Return the (x, y) coordinate for the center point of the cell that contains the specified text.  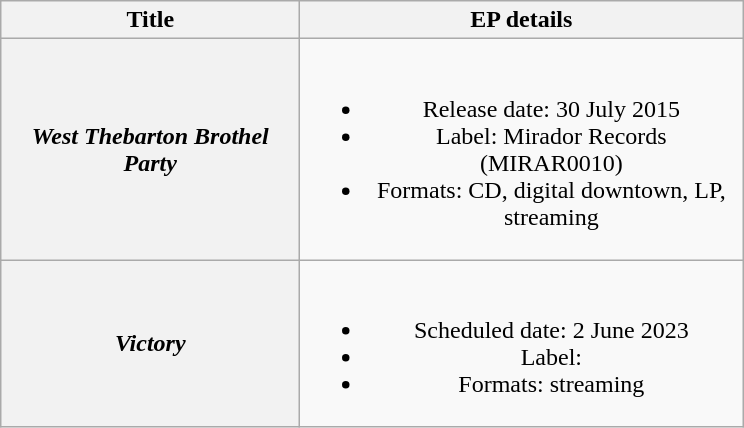
Title (150, 20)
Release date: 30 July 2015Label: Mirador Records (MIRAR0010)Formats: CD, digital downtown, LP, streaming (522, 150)
West Thebarton Brothel Party (150, 150)
Scheduled date: 2 June 2023Label:Formats: streaming (522, 344)
Victory (150, 344)
EP details (522, 20)
